For the text-containing cell, return its midpoint in (X, Y) coordinate format. 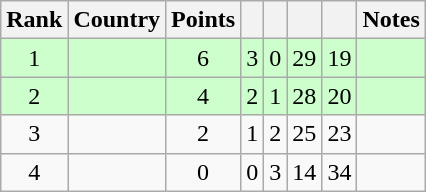
28 (304, 96)
Country (117, 20)
34 (340, 172)
19 (340, 58)
Rank (34, 20)
29 (304, 58)
Points (204, 20)
Notes (391, 20)
20 (340, 96)
25 (304, 134)
23 (340, 134)
6 (204, 58)
14 (304, 172)
